Identify which cell holds the provided text, then report its (x, y) central coordinate. 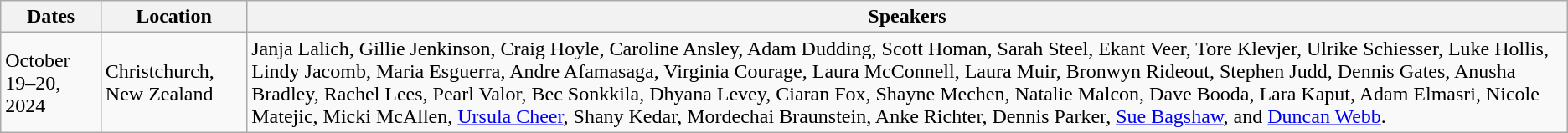
October 19–20, 2024 (51, 82)
Christchurch, New Zealand (173, 82)
Speakers (908, 17)
Location (173, 17)
Dates (51, 17)
